Extract the (x, y) coordinate from the center of the cell holding the provided text.  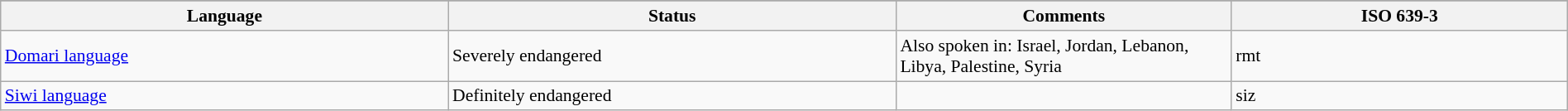
Comments (1064, 16)
Also spoken in: Israel, Jordan, Lebanon, Libya, Palestine, Syria (1064, 55)
Domari language (225, 55)
siz (1399, 96)
Severely endangered (672, 55)
Definitely endangered (672, 96)
Language (225, 16)
rmt (1399, 55)
Status (672, 16)
ISO 639-3 (1399, 16)
Siwi language (225, 96)
